Capture the cell that displays the provided text and extract its [x, y] central coordinate. 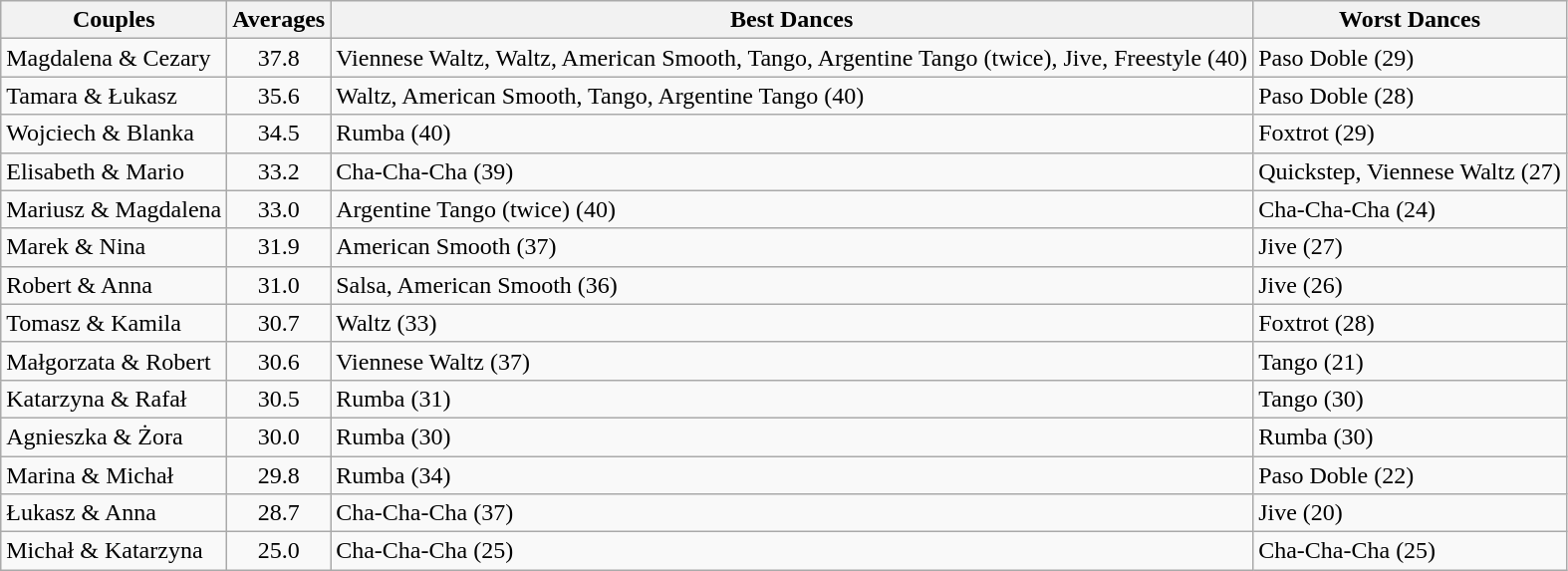
25.0 [279, 551]
Rumba (40) [792, 134]
Jive (27) [1411, 247]
Agnieszka & Żora [114, 436]
33.0 [279, 209]
31.0 [279, 285]
37.8 [279, 58]
Marek & Nina [114, 247]
Jive (26) [1411, 285]
Salsa, American Smooth (36) [792, 285]
Wojciech & Blanka [114, 134]
Cha-Cha-Cha (37) [792, 513]
Averages [279, 20]
Foxtrot (29) [1411, 134]
Rumba (31) [792, 399]
Viennese Waltz, Waltz, American Smooth, Tango, Argentine Tango (twice), Jive, Freestyle (40) [792, 58]
Paso Doble (28) [1411, 96]
Michał & Katarzyna [114, 551]
Elisabeth & Mario [114, 171]
Best Dances [792, 20]
Tango (21) [1411, 361]
Magdalena & Cezary [114, 58]
Mariusz & Magdalena [114, 209]
Paso Doble (22) [1411, 475]
30.6 [279, 361]
Tamara & Łukasz [114, 96]
31.9 [279, 247]
35.6 [279, 96]
Tango (30) [1411, 399]
Cha-Cha-Cha (39) [792, 171]
Couples [114, 20]
30.5 [279, 399]
American Smooth (37) [792, 247]
Foxtrot (28) [1411, 323]
Marina & Michał [114, 475]
Argentine Tango (twice) (40) [792, 209]
30.0 [279, 436]
Robert & Anna [114, 285]
Paso Doble (29) [1411, 58]
Małgorzata & Robert [114, 361]
34.5 [279, 134]
Quickstep, Viennese Waltz (27) [1411, 171]
Waltz (33) [792, 323]
Tomasz & Kamila [114, 323]
Worst Dances [1411, 20]
30.7 [279, 323]
29.8 [279, 475]
Viennese Waltz (37) [792, 361]
Cha-Cha-Cha (24) [1411, 209]
Rumba (34) [792, 475]
Katarzyna & Rafał [114, 399]
Waltz, American Smooth, Tango, Argentine Tango (40) [792, 96]
Jive (20) [1411, 513]
Łukasz & Anna [114, 513]
28.7 [279, 513]
33.2 [279, 171]
